Determine the (x, y) coordinate at the center of the cell enclosing the given text.  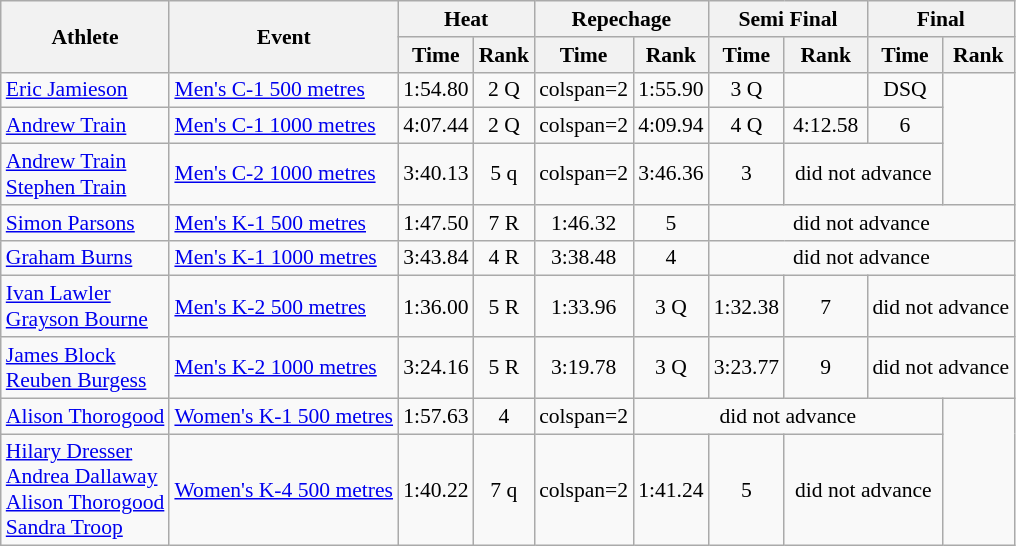
1:55.90 (670, 90)
Final (940, 19)
Ivan LawlerGrayson Bourne (86, 306)
4:07.44 (436, 126)
4 R (504, 258)
Athlete (86, 36)
9 (826, 368)
Andrew Train (86, 126)
Men's C-1 500 metres (284, 90)
Women's K-4 500 metres (284, 490)
3:46.36 (670, 174)
Andrew TrainStephen Train (86, 174)
Hilary DresserAndrea DallawayAlison ThorogoodSandra Troop (86, 490)
1:54.80 (436, 90)
Alison Thorogood (86, 416)
1:40.22 (436, 490)
James BlockReuben Burgess (86, 368)
1:36.00 (436, 306)
Semi Final (788, 19)
Repechage (622, 19)
1:32.38 (746, 306)
Simon Parsons (86, 223)
1:41.24 (670, 490)
1:46.32 (584, 223)
4:09.94 (670, 126)
7 (826, 306)
Men's K-1 1000 metres (284, 258)
Men's K-2 500 metres (284, 306)
1:33.96 (584, 306)
Event (284, 36)
DSQ (904, 90)
3:38.48 (584, 258)
Graham Burns (86, 258)
1:47.50 (436, 223)
5 q (504, 174)
4:12.58 (826, 126)
Men's C-1 1000 metres (284, 126)
7 R (504, 223)
Women's K-1 500 metres (284, 416)
3:43.84 (436, 258)
3:19.78 (584, 368)
3:24.16 (436, 368)
3:23.77 (746, 368)
Men's K-2 1000 metres (284, 368)
Men's K-1 500 metres (284, 223)
1:57.63 (436, 416)
3:40.13 (436, 174)
Men's C-2 1000 metres (284, 174)
Heat (466, 19)
4 Q (746, 126)
3 (746, 174)
6 (904, 126)
Eric Jamieson (86, 90)
7 q (504, 490)
